Provide the (x, y) coordinate of the cell's center where the given text is located.  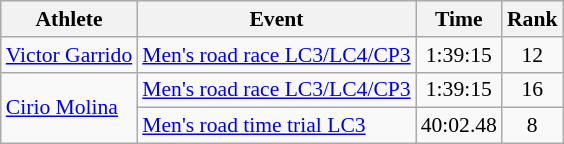
Time (459, 19)
Athlete (69, 19)
12 (532, 55)
40:02.48 (459, 126)
Victor Garrido (69, 55)
Event (276, 19)
Rank (532, 19)
Cirio Molina (69, 108)
Men's road time trial LC3 (276, 126)
16 (532, 90)
8 (532, 126)
